Return the (x, y) coordinate for the center point of the cell that contains the specified text.  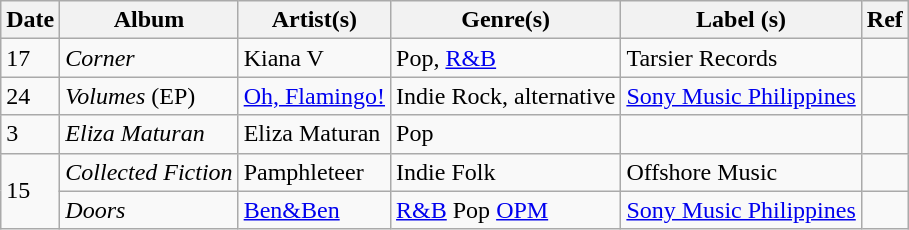
Label (s) (741, 20)
Collected Fiction (149, 172)
Ben&Ben (314, 210)
17 (30, 58)
Kiana V (314, 58)
Genre(s) (506, 20)
R&B Pop OPM (506, 210)
Indie Rock, alternative (506, 96)
Indie Folk (506, 172)
Volumes (EP) (149, 96)
Pop, R&B (506, 58)
Corner (149, 58)
Tarsier Records (741, 58)
24 (30, 96)
15 (30, 191)
Pamphleteer (314, 172)
Pop (506, 134)
Artist(s) (314, 20)
Album (149, 20)
Oh, Flamingo! (314, 96)
Date (30, 20)
3 (30, 134)
Offshore Music (741, 172)
Doors (149, 210)
Ref (884, 20)
